Return (X, Y) of the center of cell containing provided text 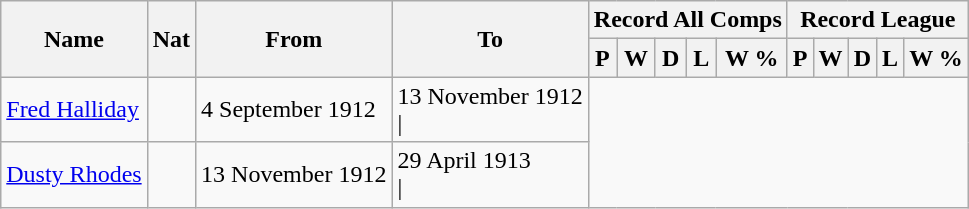
To (490, 39)
Dusty Rhodes (74, 174)
Record League (878, 20)
Fred Halliday (74, 110)
Name (74, 39)
Nat (171, 39)
29 April 1913| (490, 174)
13 November 1912 (294, 174)
Record All Comps (688, 20)
13 November 1912| (490, 110)
From (294, 39)
4 September 1912 (294, 110)
